Locate the cell with the specified text and output its (x, y) center coordinate. 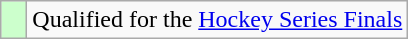
Qualified for the Hockey Series Finals (218, 20)
